Provide the (x, y) coordinate of the cell's center where the given text is located.  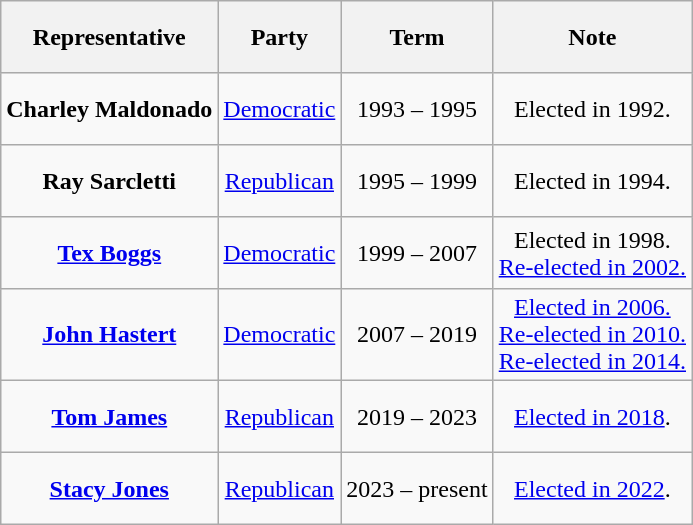
Elected in 1994. (592, 181)
Stacy Jones (110, 489)
Elected in 1998.Re-elected in 2002. (592, 253)
Representative (110, 37)
1999 – 2007 (417, 253)
1995 – 1999 (417, 181)
2007 – 2019 (417, 335)
Elected in 2022. (592, 489)
Elected in 1992. (592, 109)
Elected in 2018. (592, 417)
Party (280, 37)
Note (592, 37)
2019 – 2023 (417, 417)
1993 – 1995 (417, 109)
Ray Sarcletti (110, 181)
2023 – present (417, 489)
Tom James (110, 417)
Term (417, 37)
Elected in 2006.Re-elected in 2010.Re-elected in 2014. (592, 335)
Charley Maldonado (110, 109)
John Hastert (110, 335)
Tex Boggs (110, 253)
